From the cell containing the given text, extract its center point as (X, Y) coordinate. 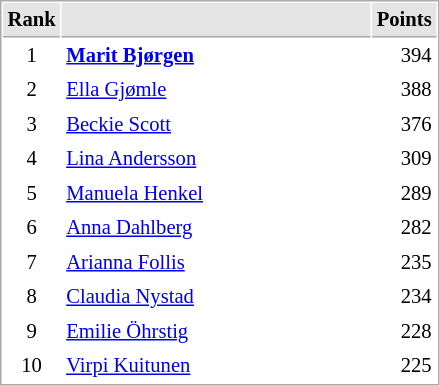
7 (32, 262)
Ella Gjømle (216, 90)
Points (404, 20)
Manuela Henkel (216, 194)
228 (404, 332)
2 (32, 90)
4 (32, 158)
289 (404, 194)
1 (32, 56)
Rank (32, 20)
Marit Bjørgen (216, 56)
388 (404, 90)
225 (404, 366)
234 (404, 296)
8 (32, 296)
3 (32, 124)
376 (404, 124)
Arianna Follis (216, 262)
Virpi Kuitunen (216, 366)
394 (404, 56)
235 (404, 262)
6 (32, 228)
5 (32, 194)
282 (404, 228)
Claudia Nystad (216, 296)
309 (404, 158)
Lina Andersson (216, 158)
Beckie Scott (216, 124)
9 (32, 332)
10 (32, 366)
Emilie Öhrstig (216, 332)
Anna Dahlberg (216, 228)
